Extract the [x, y] coordinate from the center of the cell holding the provided text.  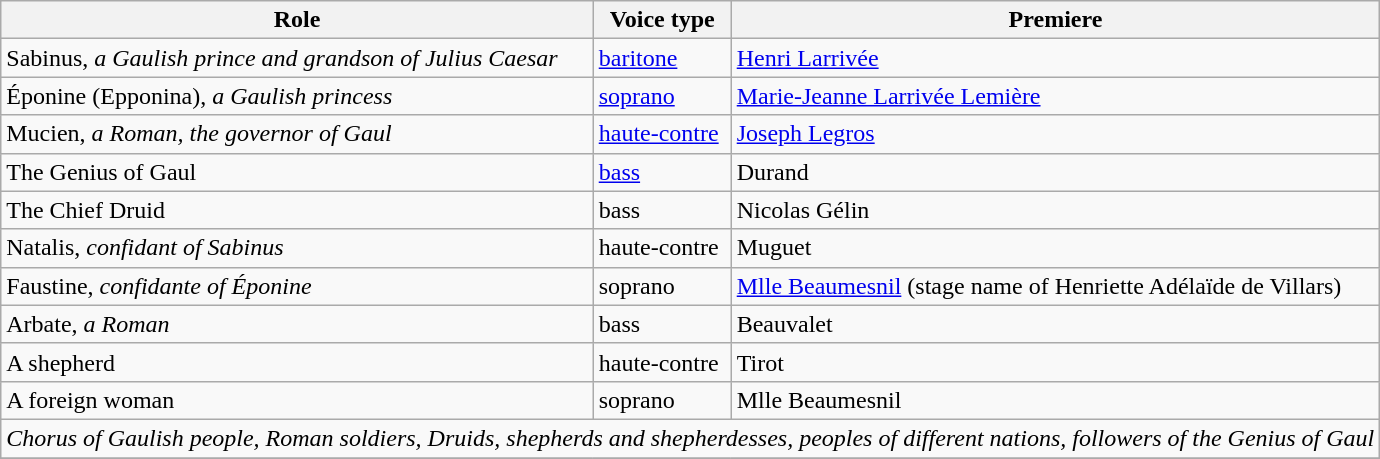
Premiere [1056, 20]
Muguet [1056, 248]
The Genius of Gaul [297, 172]
Henri Larrivée [1056, 58]
Beauvalet [1056, 324]
A foreign woman [297, 400]
Mlle Beaumesnil (stage name of Henriette Adélaïde de Villars) [1056, 286]
Mlle Beaumesnil [1056, 400]
Éponine (Epponina), a Gaulish princess [297, 96]
Role [297, 20]
A shepherd [297, 362]
Faustine, confidante of Éponine [297, 286]
Natalis, confidant of Sabinus [297, 248]
Durand [1056, 172]
Sabinus, a Gaulish prince and grandson of Julius Caesar [297, 58]
baritone [662, 58]
Mucien, a Roman, the governor of Gaul [297, 134]
Tirot [1056, 362]
The Chief Druid [297, 210]
Chorus of Gaulish people, Roman soldiers, Druids, shepherds and shepherdesses, peoples of different nations, followers of the Genius of Gaul [690, 438]
Joseph Legros [1056, 134]
Voice type [662, 20]
Arbate, a Roman [297, 324]
Marie-Jeanne Larrivée Lemière [1056, 96]
Nicolas Gélin [1056, 210]
